Locate the cell with the specified text and output its (X, Y) center coordinate. 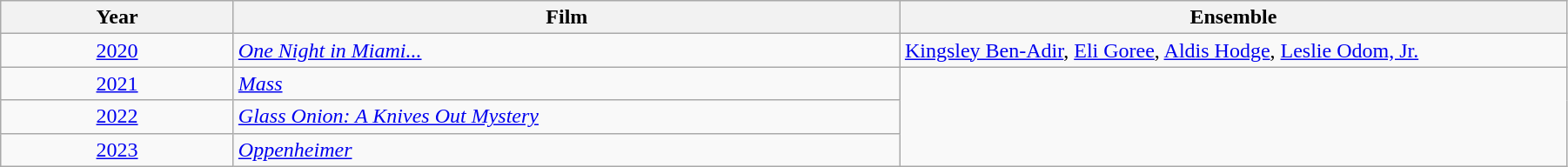
Oppenheimer (566, 150)
Mass (566, 83)
Ensemble (1233, 17)
2020 (117, 50)
Kingsley Ben-Adir, Eli Goree, Aldis Hodge, Leslie Odom, Jr. (1233, 50)
Film (566, 17)
2022 (117, 117)
2023 (117, 150)
2021 (117, 83)
Glass Onion: A Knives Out Mystery (566, 117)
Year (117, 17)
One Night in Miami... (566, 50)
